Find where the given text appears and provide that cell's center as [x, y] coordinate. 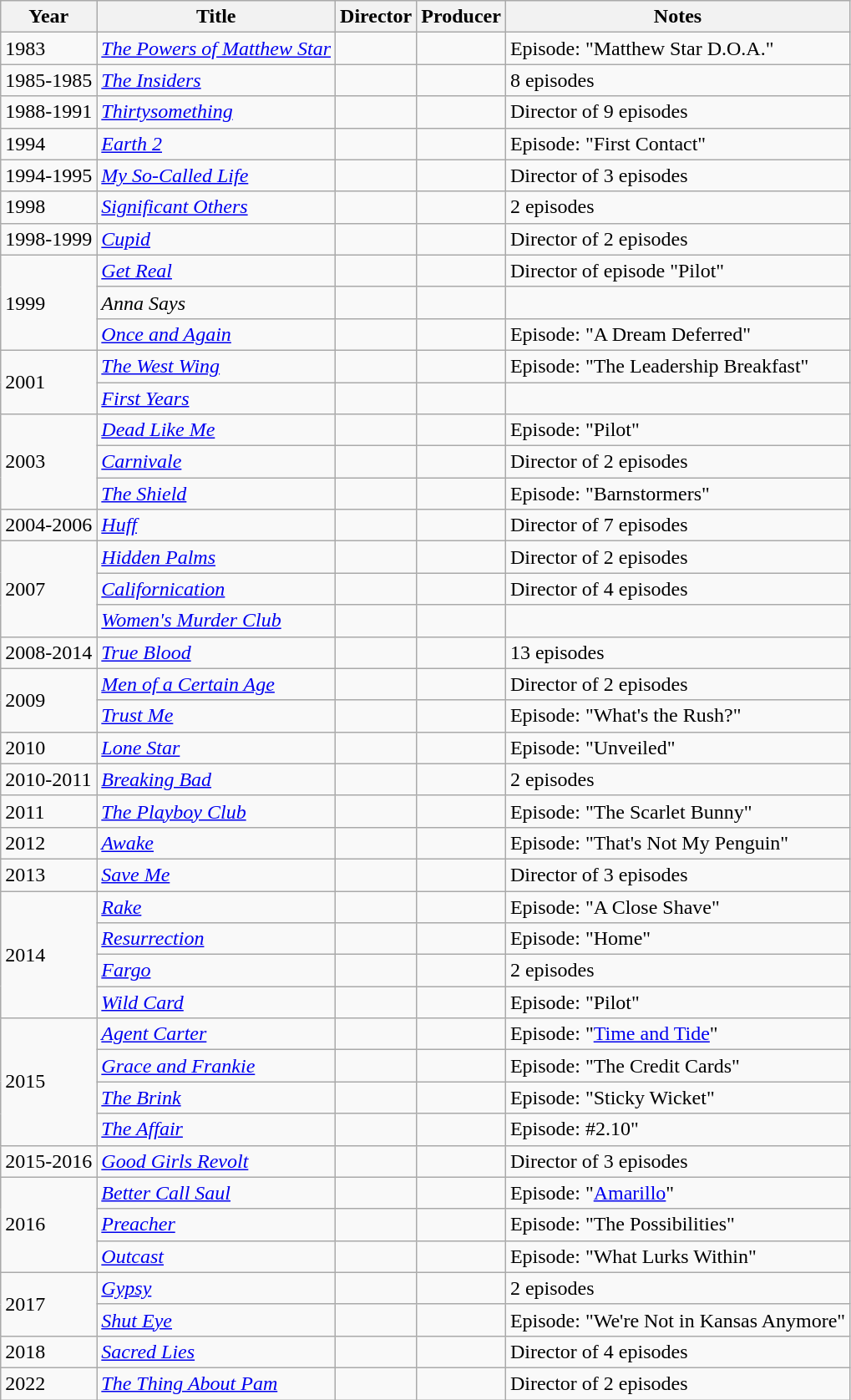
Director of episode "Pilot" [677, 271]
Episode: "Unveiled" [677, 748]
1994 [48, 144]
First Years [216, 398]
2013 [48, 875]
The Insiders [216, 80]
2017 [48, 1304]
Episode: "Time and Tide" [677, 1034]
Lone Star [216, 748]
The Playboy Club [216, 811]
Grace and Frankie [216, 1066]
Significant Others [216, 207]
1998-1999 [48, 239]
Agent Carter [216, 1034]
2018 [48, 1352]
Preacher [216, 1225]
Year [48, 17]
2012 [48, 843]
Trust Me [216, 716]
Thirtysomething [216, 112]
2004-2006 [48, 525]
Fargo [216, 971]
2016 [48, 1225]
Director of 7 episodes [677, 525]
Episode: "Home" [677, 939]
Good Girls Revolt [216, 1161]
Get Real [216, 271]
Save Me [216, 875]
2010 [48, 748]
2014 [48, 954]
Earth 2 [216, 144]
1983 [48, 48]
2010-2011 [48, 779]
2009 [48, 700]
Sacred Lies [216, 1352]
2015 [48, 1082]
Episode: "We're Not in Kansas Anymore" [677, 1320]
Episode: "The Scarlet Bunny" [677, 811]
Director [376, 17]
Huff [216, 525]
8 episodes [677, 80]
Shut Eye [216, 1320]
Carnivale [216, 462]
Episode: #2.10" [677, 1129]
Women's Murder Club [216, 621]
2007 [48, 589]
The Powers of Matthew Star [216, 48]
The Brink [216, 1098]
Once and Again [216, 334]
1994-1995 [48, 175]
Episode: "Matthew Star D.O.A." [677, 48]
Anna Says [216, 302]
Episode: "The Possibilities" [677, 1225]
Resurrection [216, 939]
1988-1991 [48, 112]
The Thing About Pam [216, 1383]
Episode: "First Contact" [677, 144]
Outcast [216, 1256]
Episode: "What Lurks Within" [677, 1256]
1999 [48, 302]
True Blood [216, 652]
Episode: "The Credit Cards" [677, 1066]
The Affair [216, 1129]
1985-1985 [48, 80]
Gypsy [216, 1288]
Title [216, 17]
Episode: "That's Not My Penguin" [677, 843]
2022 [48, 1383]
Better Call Saul [216, 1193]
Episode: "A Dream Deferred" [677, 334]
Wild Card [216, 1002]
2003 [48, 462]
Hidden Palms [216, 557]
Episode: "What's the Rush?" [677, 716]
Episode: "The Leadership Breakfast" [677, 366]
Dead Like Me [216, 430]
Director of 9 episodes [677, 112]
Episode: "A Close Shave" [677, 906]
Episode: "Barnstormers" [677, 494]
2011 [48, 811]
2015-2016 [48, 1161]
Awake [216, 843]
Cupid [216, 239]
1998 [48, 207]
2001 [48, 382]
Californication [216, 589]
Rake [216, 906]
Producer [461, 17]
13 episodes [677, 652]
Notes [677, 17]
Episode: "Sticky Wicket" [677, 1098]
The West Wing [216, 366]
2008-2014 [48, 652]
Episode: "Amarillo" [677, 1193]
Breaking Bad [216, 779]
The Shield [216, 494]
My So-Called Life [216, 175]
Men of a Certain Age [216, 684]
